Return (X, Y) of the center of cell containing provided text 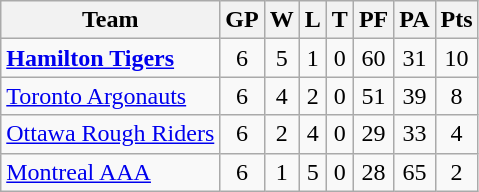
28 (373, 172)
51 (373, 96)
T (340, 20)
PA (414, 20)
Toronto Argonauts (110, 96)
Montreal AAA (110, 172)
PF (373, 20)
Pts (456, 20)
65 (414, 172)
29 (373, 134)
Team (110, 20)
60 (373, 58)
10 (456, 58)
Hamilton Tigers (110, 58)
33 (414, 134)
31 (414, 58)
GP (242, 20)
L (312, 20)
W (282, 20)
8 (456, 96)
Ottawa Rough Riders (110, 134)
39 (414, 96)
